For the text-containing cell, return its midpoint in [x, y] coordinate format. 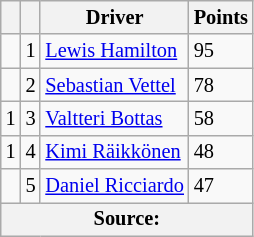
Source: [127, 219]
47 [221, 186]
5 [31, 186]
48 [221, 152]
Valtteri Bottas [114, 118]
4 [31, 152]
58 [221, 118]
95 [221, 51]
Kimi Räikkönen [114, 152]
3 [31, 118]
Sebastian Vettel [114, 85]
Driver [114, 17]
Points [221, 17]
Daniel Ricciardo [114, 186]
Lewis Hamilton [114, 51]
78 [221, 85]
2 [31, 85]
